For the text-containing cell, return its midpoint in (X, Y) coordinate format. 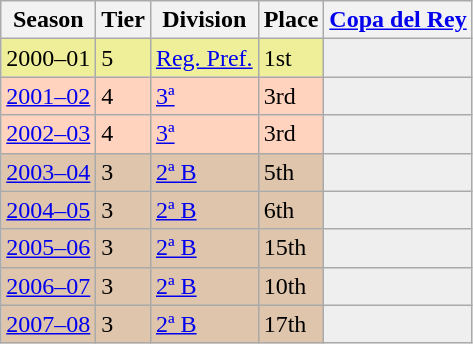
10th (291, 286)
2002–03 (48, 134)
15th (291, 248)
2007–08 (48, 324)
2006–07 (48, 286)
17th (291, 324)
Division (204, 20)
2001–02 (48, 96)
Tier (124, 20)
2004–05 (48, 210)
Copa del Rey (398, 20)
2000–01 (48, 58)
5th (291, 172)
Reg. Pref. (204, 58)
5 (124, 58)
6th (291, 210)
2003–04 (48, 172)
1st (291, 58)
Place (291, 20)
2005–06 (48, 248)
Season (48, 20)
